For the text-containing cell, return its midpoint in [X, Y] coordinate format. 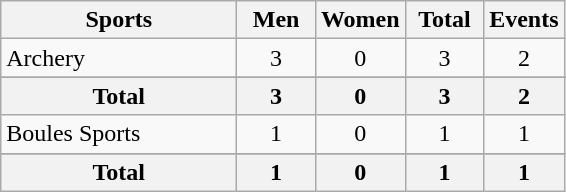
Men [276, 20]
Sports [119, 20]
Women [360, 20]
Events [524, 20]
Boules Sports [119, 134]
Archery [119, 58]
